For the text-containing cell, return its midpoint in [x, y] coordinate format. 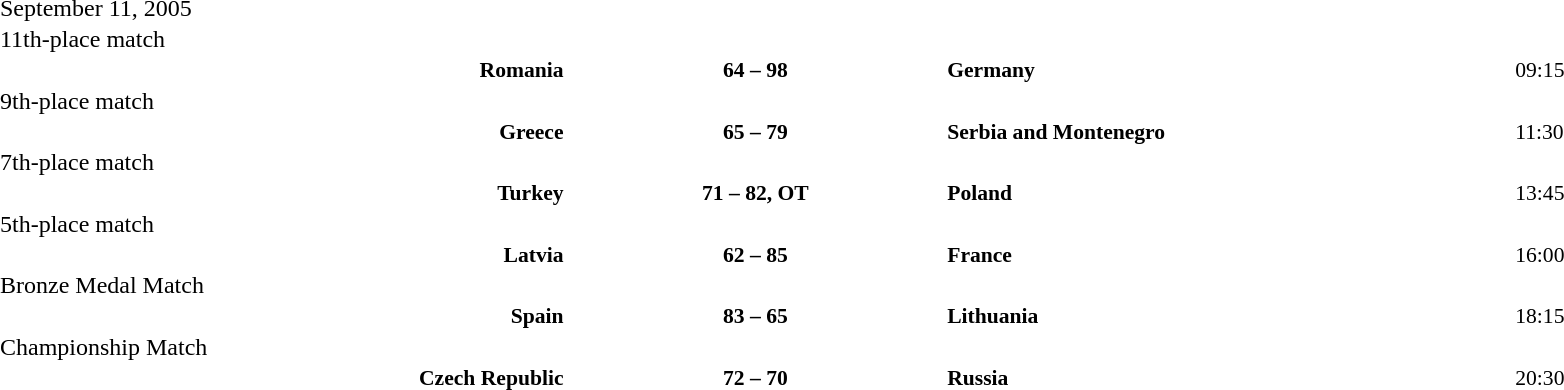
Lithuania [1230, 316]
62 – 85 [756, 254]
Germany [1230, 70]
France [1230, 254]
83 – 65 [756, 316]
Serbia and Montenegro [1230, 132]
71 – 82, OT [756, 193]
65 – 79 [756, 132]
64 – 98 [756, 70]
Poland [1230, 193]
